From the cell containing the given text, extract its center point as [X, Y] coordinate. 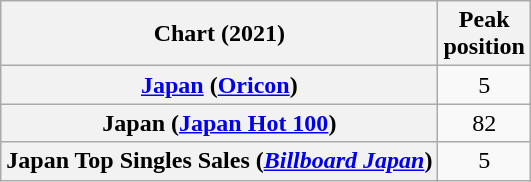
Japan (Japan Hot 100) [220, 123]
Peakposition [484, 34]
Japan (Oricon) [220, 85]
Japan Top Singles Sales (Billboard Japan) [220, 161]
82 [484, 123]
Chart (2021) [220, 34]
